Search for the cell housing the specified text and yield its (x, y) center coordinate. 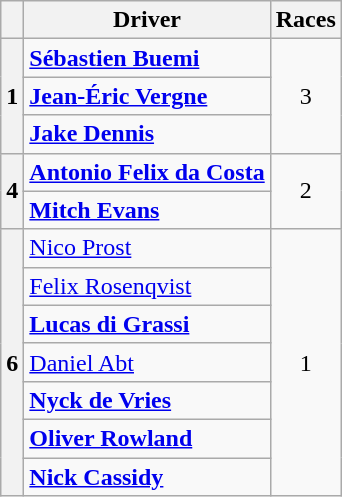
Lucas di Grassi (147, 324)
Antonio Felix da Costa (147, 172)
Daniel Abt (147, 362)
Races (306, 20)
Nick Cassidy (147, 477)
Jake Dennis (147, 134)
Sébastien Buemi (147, 58)
Jean-Éric Vergne (147, 96)
3 (306, 96)
2 (306, 191)
4 (12, 191)
Oliver Rowland (147, 438)
Mitch Evans (147, 210)
Nyck de Vries (147, 400)
Driver (147, 20)
Felix Rosenqvist (147, 286)
6 (12, 362)
Nico Prost (147, 248)
